From the cell containing the given text, extract its center point as (X, Y) coordinate. 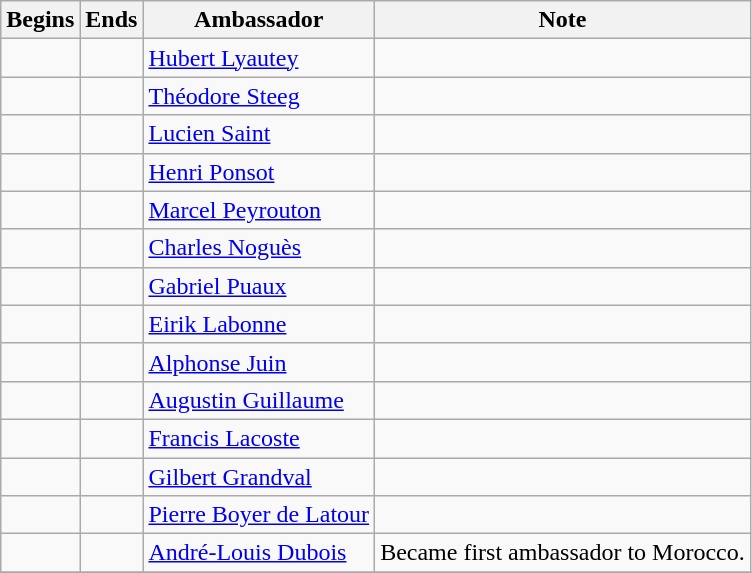
Henri Ponsot (259, 172)
Lucien Saint (259, 134)
Hubert Lyautey (259, 58)
Pierre Boyer de Latour (259, 515)
Gilbert Grandval (259, 477)
Théodore Steeg (259, 96)
Charles Noguès (259, 248)
Note (563, 20)
Eirik Labonne (259, 324)
André-Louis Dubois (259, 553)
Alphonse Juin (259, 362)
Gabriel Puaux (259, 286)
Ends (112, 20)
Marcel Peyrouton (259, 210)
Ambassador (259, 20)
Became first ambassador to Morocco. (563, 553)
Augustin Guillaume (259, 400)
Francis Lacoste (259, 438)
Begins (40, 20)
